Search for the cell housing the specified text and yield its (x, y) center coordinate. 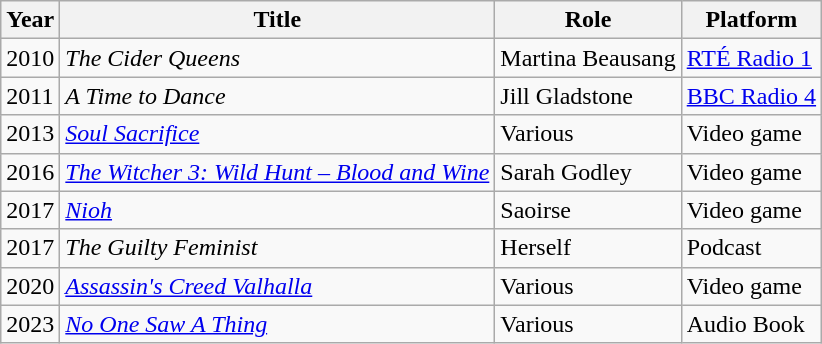
2013 (30, 134)
RTÉ Radio 1 (751, 58)
Nioh (278, 210)
Role (588, 20)
Sarah Godley (588, 172)
The Guilty Feminist (278, 248)
2010 (30, 58)
Martina Beausang (588, 58)
Title (278, 20)
BBC Radio 4 (751, 96)
Jill Gladstone (588, 96)
The Cider Queens (278, 58)
Saoirse (588, 210)
Soul Sacrifice (278, 134)
Podcast (751, 248)
Year (30, 20)
2023 (30, 324)
Herself (588, 248)
2020 (30, 286)
2011 (30, 96)
No One Saw A Thing (278, 324)
Platform (751, 20)
2016 (30, 172)
Assassin's Creed Valhalla (278, 286)
Audio Book (751, 324)
The Witcher 3: Wild Hunt – Blood and Wine (278, 172)
A Time to Dance (278, 96)
